Return the (X, Y) coordinate for the center point of the cell that contains the specified text.  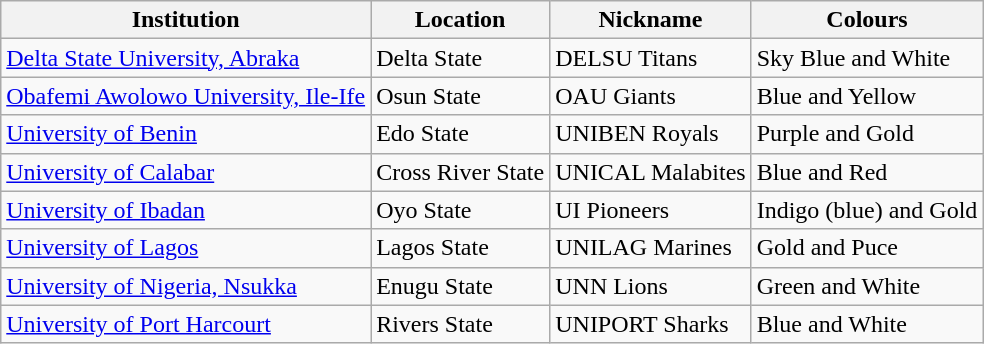
Enugu State (460, 286)
UNN Lions (650, 286)
Colours (867, 20)
Blue and Yellow (867, 96)
Obafemi Awolowo University, Ile-Ife (186, 96)
Oyo State (460, 210)
Nickname (650, 20)
Indigo (blue) and Gold (867, 210)
Blue and White (867, 324)
UNIBEN Royals (650, 134)
UI Pioneers (650, 210)
Purple and Gold (867, 134)
University of Ibadan (186, 210)
OAU Giants (650, 96)
Sky Blue and White (867, 58)
Location (460, 20)
University of Port Harcourt (186, 324)
University of Lagos (186, 248)
Cross River State (460, 172)
Institution (186, 20)
University of Benin (186, 134)
Edo State (460, 134)
UNILAG Marines (650, 248)
Green and White (867, 286)
University of Calabar (186, 172)
Delta State (460, 58)
Gold and Puce (867, 248)
UNIPORT Sharks (650, 324)
Blue and Red (867, 172)
UNICAL Malabites (650, 172)
University of Nigeria, Nsukka (186, 286)
Osun State (460, 96)
Lagos State (460, 248)
DELSU Titans (650, 58)
Delta State University, Abraka (186, 58)
Rivers State (460, 324)
